For the text-containing cell, return its midpoint in (X, Y) coordinate format. 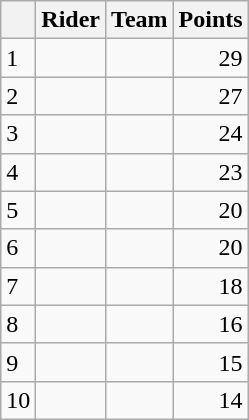
1 (18, 58)
3 (18, 134)
5 (18, 210)
14 (210, 400)
2 (18, 96)
Team (140, 20)
Points (210, 20)
23 (210, 172)
Rider (71, 20)
24 (210, 134)
6 (18, 248)
16 (210, 324)
8 (18, 324)
9 (18, 362)
15 (210, 362)
29 (210, 58)
4 (18, 172)
27 (210, 96)
7 (18, 286)
18 (210, 286)
10 (18, 400)
